Pinpoint the cell where the given text exists, returning its (x, y) midpoint coordinate. 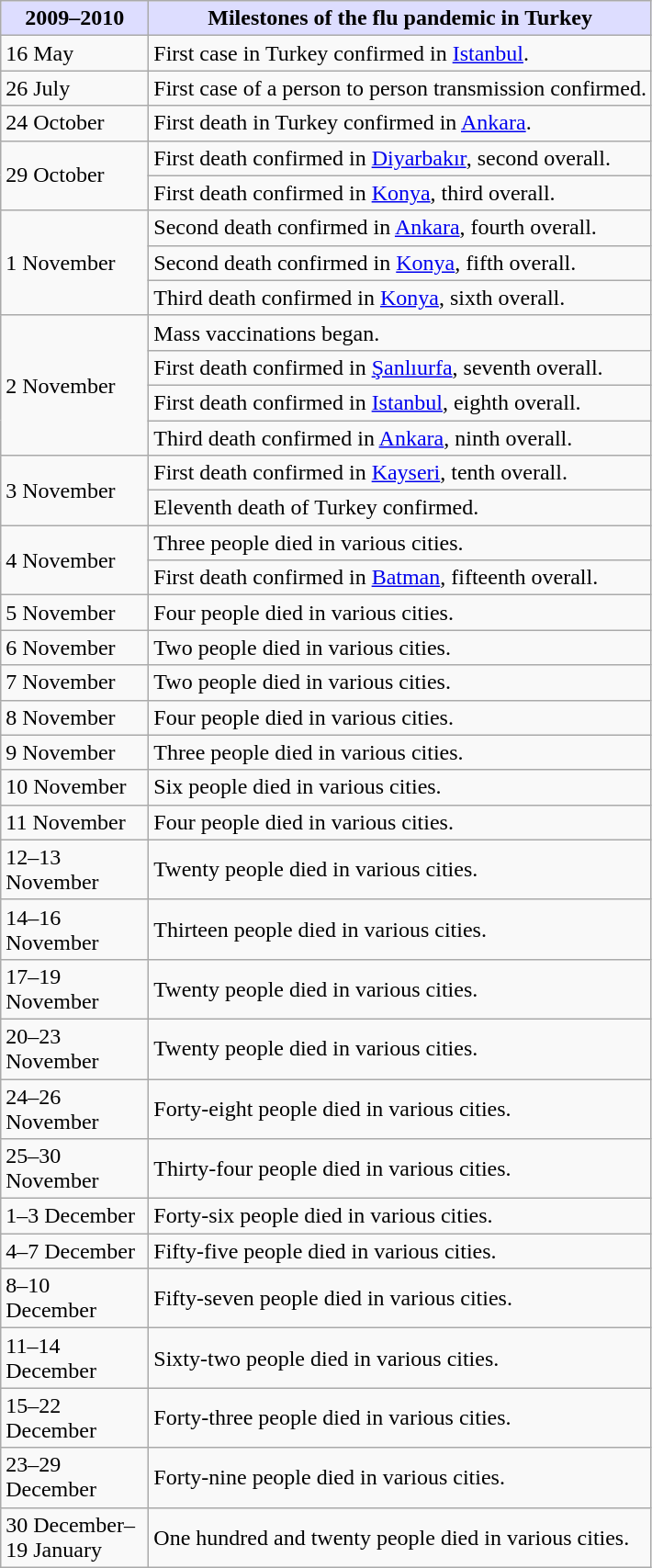
Forty-six people died in various cities. (400, 1216)
23–29 December (75, 1477)
First death confirmed in Batman, fifteenth overall. (400, 578)
Forty-nine people died in various cities. (400, 1477)
11–14 December (75, 1358)
Eleventh death of Turkey confirmed. (400, 508)
4–7 December (75, 1251)
26 July (75, 88)
9 November (75, 752)
First death confirmed in Istanbul, eighth overall. (400, 402)
12–13 November (75, 869)
24–26 November (75, 1108)
Fifty-seven people died in various cities. (400, 1299)
Second death confirmed in Konya, fifth overall. (400, 263)
1–3 December (75, 1216)
15–22 December (75, 1418)
Mass vaccinations began. (400, 333)
25–30 November (75, 1168)
First case in Turkey confirmed in Istanbul. (400, 53)
8–10 December (75, 1299)
7 November (75, 682)
6 November (75, 648)
10 November (75, 787)
Thirteen people died in various cities. (400, 930)
2009–2010 (75, 18)
Milestones of the flu pandemic in Turkey (400, 18)
29 October (75, 175)
16 May (75, 53)
First death confirmed in Diyarbakır, second overall. (400, 158)
First death confirmed in Kayseri, tenth overall. (400, 473)
Six people died in various cities. (400, 787)
3 November (75, 491)
4 November (75, 560)
20–23 November (75, 1049)
8 November (75, 717)
5 November (75, 613)
First case of a person to person transmission confirmed. (400, 88)
Third death confirmed in Konya, sixth overall. (400, 298)
First death confirmed in Şanlıurfa, seventh overall. (400, 367)
11 November (75, 822)
Fifty-five people died in various cities. (400, 1251)
17–19 November (75, 988)
First death confirmed in Konya, third overall. (400, 193)
Forty-eight people died in various cities. (400, 1108)
2 November (75, 385)
1 November (75, 263)
24 October (75, 123)
First death in Turkey confirmed in Ankara. (400, 123)
Sixty-two people died in various cities. (400, 1358)
One hundred and twenty people died in various cities. (400, 1538)
14–16 November (75, 930)
30 December–19 January (75, 1538)
Thirty-four people died in various cities. (400, 1168)
Second death confirmed in Ankara, fourth overall. (400, 228)
Third death confirmed in Ankara, ninth overall. (400, 438)
Forty-three people died in various cities. (400, 1418)
